Pinpoint the cell where the given text exists, returning its (X, Y) midpoint coordinate. 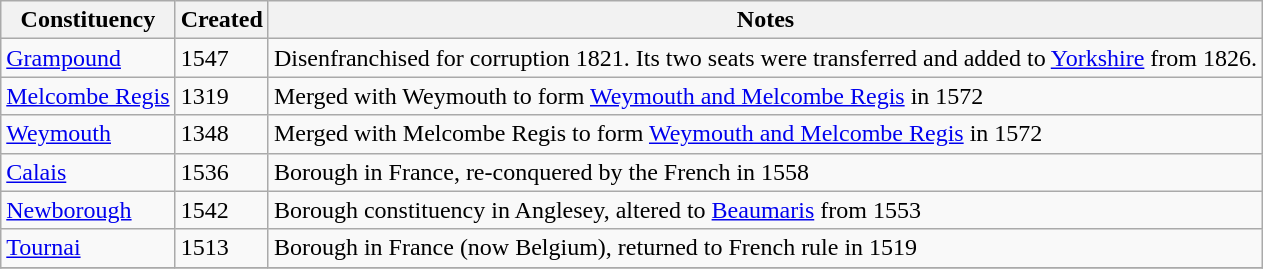
Calais (88, 172)
1547 (222, 58)
Borough in France, re-conquered by the French in 1558 (765, 172)
Notes (765, 20)
1542 (222, 210)
Merged with Melcombe Regis to form Weymouth and Melcombe Regis in 1572 (765, 134)
1536 (222, 172)
Constituency (88, 20)
Grampound (88, 58)
1513 (222, 248)
Tournai (88, 248)
Melcombe Regis (88, 96)
Borough in France (now Belgium), returned to French rule in 1519 (765, 248)
Created (222, 20)
Weymouth (88, 134)
1348 (222, 134)
Merged with Weymouth to form Weymouth and Melcombe Regis in 1572 (765, 96)
Newborough (88, 210)
Borough constituency in Anglesey, altered to Beaumaris from 1553 (765, 210)
Disenfranchised for corruption 1821. Its two seats were transferred and added to Yorkshire from 1826. (765, 58)
1319 (222, 96)
